Return the [x, y] coordinate for the center point of the cell that contains the specified text.  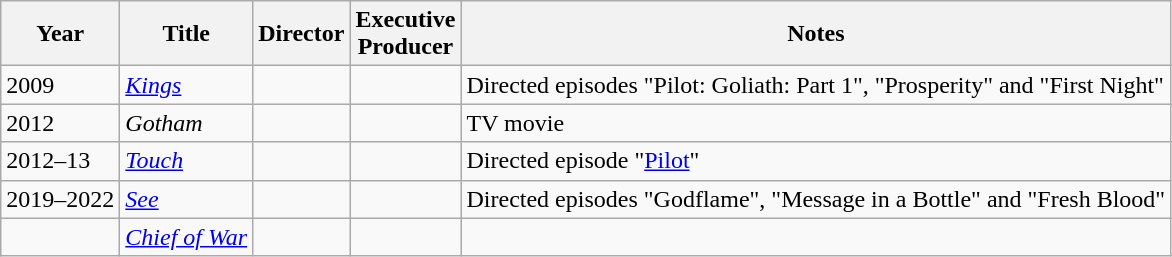
Touch [186, 161]
2012–13 [60, 161]
Notes [816, 34]
ExecutiveProducer [406, 34]
Directed episodes "Godflame", "Message in a Bottle" and "Fresh Blood" [816, 199]
2019–2022 [60, 199]
Directed episodes "Pilot: Goliath: Part 1", "Prosperity" and "First Night" [816, 85]
Title [186, 34]
2012 [60, 123]
TV movie [816, 123]
Gotham [186, 123]
Kings [186, 85]
Director [302, 34]
Year [60, 34]
2009 [60, 85]
See [186, 199]
Chief of War [186, 237]
Directed episode "Pilot" [816, 161]
